Provide the [x, y] coordinate of the cell's center where the given text is located.  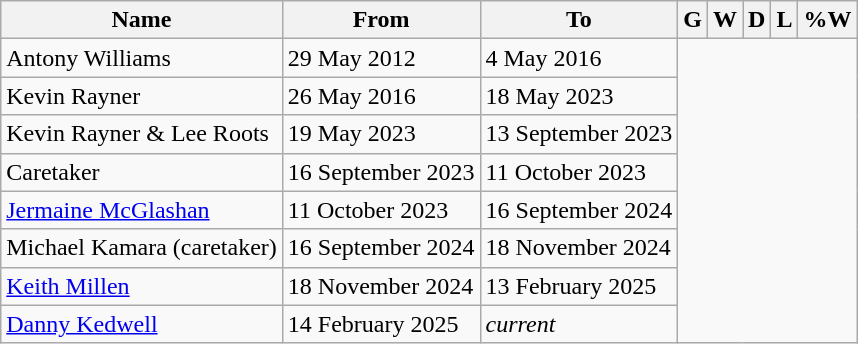
current [579, 324]
Michael Kamara (caretaker) [142, 248]
To [579, 20]
4 May 2016 [579, 58]
13 February 2025 [579, 286]
Keith Millen [142, 286]
Kevin Rayner [142, 96]
Kevin Rayner & Lee Roots [142, 134]
Antony Williams [142, 58]
W [724, 20]
L [784, 20]
19 May 2023 [381, 134]
Jermaine McGlashan [142, 210]
14 February 2025 [381, 324]
26 May 2016 [381, 96]
%W [828, 20]
Danny Kedwell [142, 324]
From [381, 20]
16 September 2023 [381, 172]
D [756, 20]
Caretaker [142, 172]
G [693, 20]
29 May 2012 [381, 58]
Name [142, 20]
18 May 2023 [579, 96]
13 September 2023 [579, 134]
